Scan for the cell matching the given text and deliver its [x, y] coordinate at center. 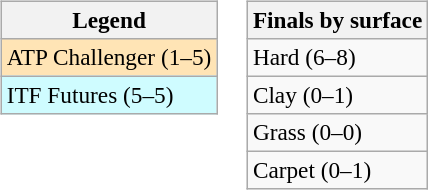
Legend [108, 20]
Carpet (0–1) [337, 171]
ATP Challenger (1–5) [108, 57]
Grass (0–0) [337, 133]
Hard (6–8) [337, 57]
Finals by surface [337, 20]
ITF Futures (5–5) [108, 95]
Clay (0–1) [337, 95]
